For the text-containing cell, return its midpoint in [x, y] coordinate format. 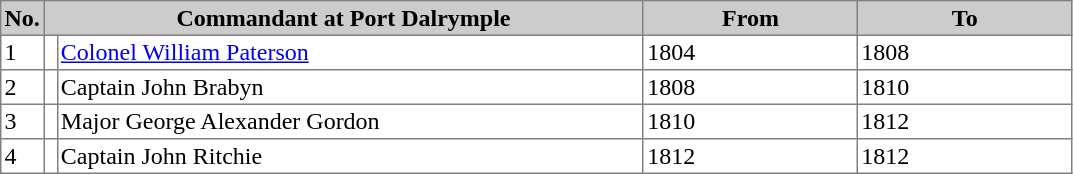
3 [22, 121]
2 [22, 87]
No. [22, 18]
Commandant at Port Dalrymple [344, 18]
Captain John Brabyn [350, 87]
Colonel William Paterson [350, 52]
Captain John Ritchie [350, 156]
Major George Alexander Gordon [350, 121]
1 [22, 52]
From [750, 18]
1804 [750, 52]
To [965, 18]
4 [22, 156]
